Return (X, Y) of the center of cell containing provided text 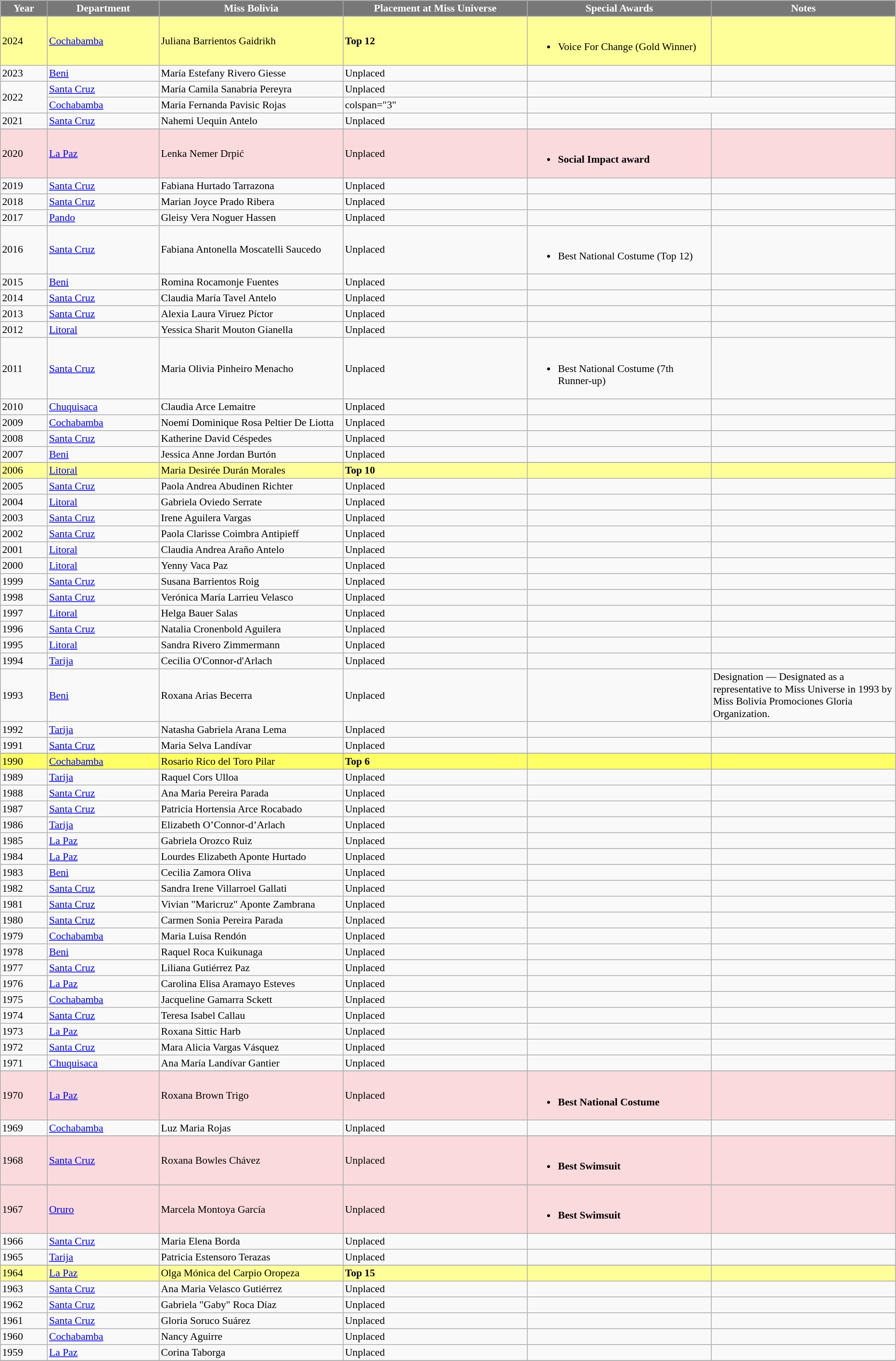
Vivian "Maricruz" Aponte Zambrana (251, 904)
María Estefany Rivero Giesse (251, 73)
1973 (24, 1031)
2012 (24, 330)
Paola Andrea Abudinen Richter (251, 486)
Ana Maria Pereira Parada (251, 793)
Cecilia O'Connor-d'Arlach (251, 661)
Maria Elena Borda (251, 1242)
2015 (24, 282)
Notes (803, 9)
2021 (24, 120)
Alexia Laura Viruez Píctor (251, 314)
1969 (24, 1128)
Marian Joyce Prado Ribera (251, 201)
Gleisy Vera Noguer Hassen (251, 218)
Roxana Arias Becerra (251, 695)
Gloria Soruco Suárez (251, 1321)
Raquel Cors Ulloa (251, 777)
Natalia Cronenbold Aguilera (251, 629)
1982 (24, 888)
Teresa Isabel Callau (251, 1015)
Sandra Irene Villarroel Gallati (251, 888)
2004 (24, 502)
Ana Maria Velasco Gutiérrez (251, 1289)
1978 (24, 952)
1960 (24, 1337)
Irene Aguilera Vargas (251, 518)
Rosario Rico del Toro Pilar (251, 761)
Luz Maria Rojas (251, 1128)
Claudia Andrea Araño Antelo (251, 550)
Jessica Anne Jordan Burtón (251, 454)
colspan="3" (435, 105)
Fabiana Hurtado Tarrazona (251, 186)
Nancy Aguirre (251, 1337)
Special Awards (619, 9)
1985 (24, 840)
Cecilia Zamora Oliva (251, 872)
1962 (24, 1305)
2024 (24, 41)
1964 (24, 1273)
Best National Costume (Top 12) (619, 250)
1995 (24, 645)
Gabriela "Gaby" Roca Díaz (251, 1305)
1997 (24, 613)
1967 (24, 1209)
Gabriela Orozco Ruiz (251, 840)
1975 (24, 999)
1961 (24, 1321)
Patricia Estensoro Terazas (251, 1257)
Social Impact award (619, 153)
Roxana Sittic Harb (251, 1031)
Maria Olivia Pinheiro Menacho (251, 369)
Department (103, 9)
Miss Bolivia (251, 9)
Roxana Brown Trigo (251, 1095)
2001 (24, 550)
1974 (24, 1015)
1966 (24, 1242)
1984 (24, 857)
1972 (24, 1047)
Maria Luisa Rendón (251, 936)
2013 (24, 314)
1991 (24, 745)
1976 (24, 984)
Carolina Elisa Aramayo Esteves (251, 984)
Raquel Roca Kuikunaga (251, 952)
Jacqueline Gamarra Sckett (251, 999)
Carmen Sonia Pereira Parada (251, 920)
Best National Costume (7th Runner-up) (619, 369)
1993 (24, 695)
Susana Barrientos Roig (251, 581)
1971 (24, 1063)
Claudia Arce Lemaitre (251, 407)
2006 (24, 471)
Noemí Dominique Rosa Peltier De Liotta (251, 423)
Designation — Designated as a representative to Miss Universe in 1993 by Miss Bolivia Promociones Gloria Organization. (803, 695)
2000 (24, 566)
Oruro (103, 1209)
Liliana Gutiérrez Paz (251, 967)
2003 (24, 518)
Verónica María Larrieu Velasco (251, 598)
Gabriela Oviedo Serrate (251, 502)
1981 (24, 904)
Nahemi Uequin Antelo (251, 120)
1988 (24, 793)
Elizabeth O’Connor-d’Arlach (251, 825)
2007 (24, 454)
Yenny Vaca Paz (251, 566)
1990 (24, 761)
1998 (24, 598)
Year (24, 9)
Paola Clarisse Coimbra Antipieff (251, 534)
Natasha Gabriela Arana Lema (251, 730)
1959 (24, 1352)
Maria Selva Landívar (251, 745)
1979 (24, 936)
1977 (24, 967)
Corina Taborga (251, 1352)
2005 (24, 486)
Roxana Bowles Chávez (251, 1160)
Yessica Sharit Mouton Gianella (251, 330)
2011 (24, 369)
Olga Mónica del Carpio Oropeza (251, 1273)
2009 (24, 423)
Voice For Change (Gold Winner) (619, 41)
Katherine David Céspedes (251, 439)
2017 (24, 218)
Placement at Miss Universe (435, 9)
1994 (24, 661)
Top 12 (435, 41)
Top 6 (435, 761)
2022 (24, 97)
Sandra Rivero Zimmermann (251, 645)
2002 (24, 534)
1999 (24, 581)
1987 (24, 809)
Lenka Nemer Drpić (251, 153)
1989 (24, 777)
1963 (24, 1289)
1965 (24, 1257)
2020 (24, 153)
Top 10 (435, 471)
1983 (24, 872)
Ana María Landívar Gantier (251, 1063)
Romina Rocamonje Fuentes (251, 282)
2016 (24, 250)
Juliana Barrientos Gaidrikh (251, 41)
Maria Fernanda Pavisic Rojas (251, 105)
2018 (24, 201)
2010 (24, 407)
1996 (24, 629)
Claudia María Tavel Antelo (251, 298)
Marcela Montoya García (251, 1209)
1992 (24, 730)
Lourdes Elizabeth Aponte Hurtado (251, 857)
1968 (24, 1160)
Fabiana Antonella Moscatelli Saucedo (251, 250)
1970 (24, 1095)
Maria Desirée Durán Morales (251, 471)
María Camila Sanabria Pereyra (251, 89)
Pando (103, 218)
Helga Bauer Salas (251, 613)
Patricia Hortensia Arce Rocabado (251, 809)
Mara Alicia Vargas Vásquez (251, 1047)
2008 (24, 439)
Best National Costume (619, 1095)
Top 15 (435, 1273)
1980 (24, 920)
2014 (24, 298)
1986 (24, 825)
2019 (24, 186)
2023 (24, 73)
